Output the [X, Y] coordinate of the center of the cell containing the given text.  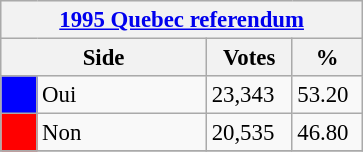
Non [122, 133]
46.80 [328, 133]
1995 Quebec referendum [182, 20]
Oui [122, 95]
% [328, 58]
Votes [249, 58]
Side [104, 58]
20,535 [249, 133]
23,343 [249, 95]
53.20 [328, 95]
